From the cell containing the given text, extract its center point as [X, Y] coordinate. 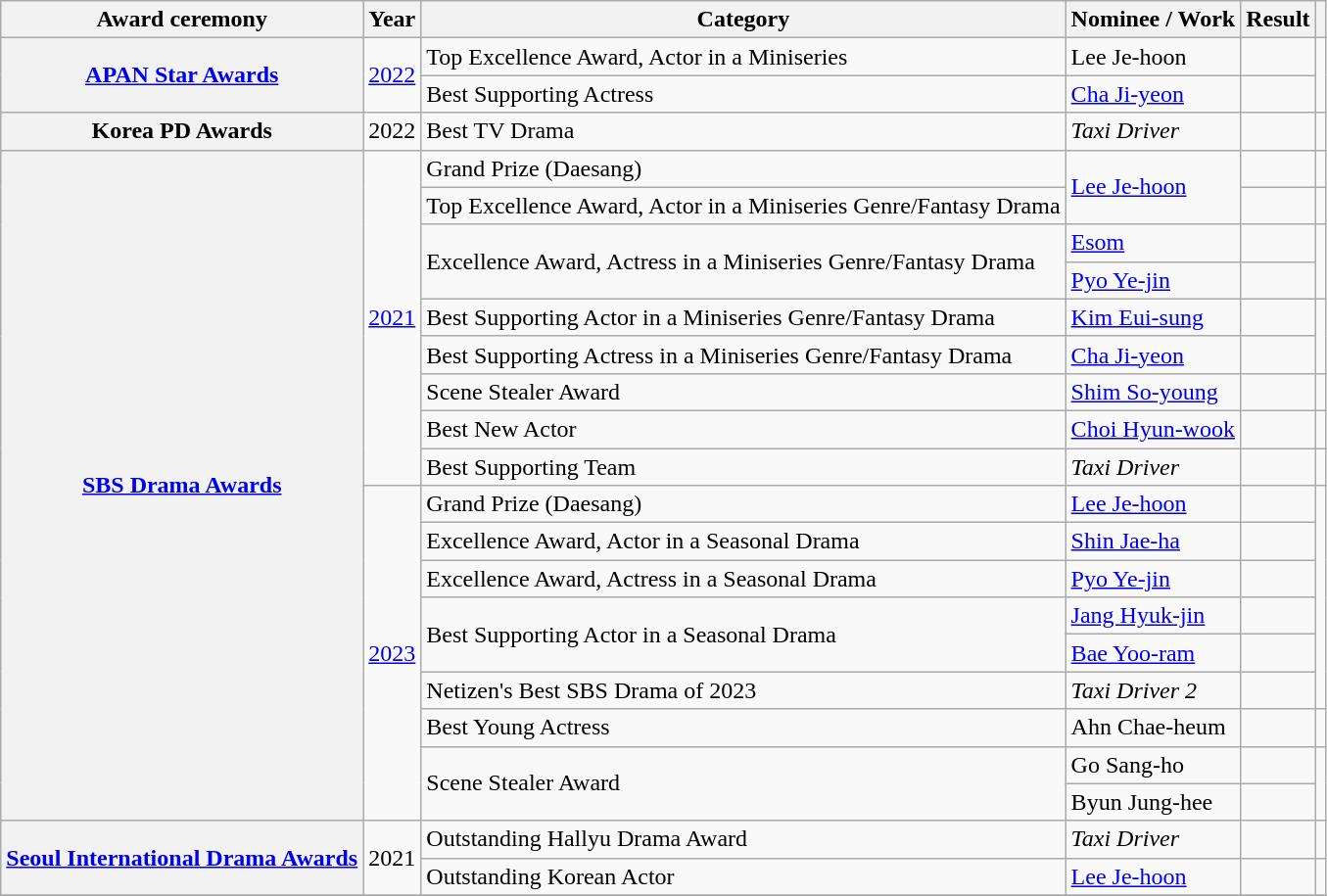
Excellence Award, Actress in a Seasonal Drama [743, 579]
Kim Eui-sung [1154, 317]
Best Supporting Actor in a Seasonal Drama [743, 635]
Result [1278, 20]
Best Young Actress [743, 728]
2023 [392, 654]
Best Supporting Team [743, 467]
Esom [1154, 243]
Go Sang-ho [1154, 765]
Category [743, 20]
Nominee / Work [1154, 20]
Best TV Drama [743, 131]
Ahn Chae-heum [1154, 728]
Bae Yoo-ram [1154, 653]
Taxi Driver 2 [1154, 690]
Korea PD Awards [182, 131]
Year [392, 20]
Best Supporting Actress in a Miniseries Genre/Fantasy Drama [743, 354]
Top Excellence Award, Actor in a Miniseries [743, 57]
Shim So-young [1154, 392]
Best New Actor [743, 429]
Byun Jung-hee [1154, 802]
Outstanding Hallyu Drama Award [743, 839]
Shin Jae-ha [1154, 542]
Excellence Award, Actress in a Miniseries Genre/Fantasy Drama [743, 261]
Award ceremony [182, 20]
Best Supporting Actress [743, 94]
Netizen's Best SBS Drama of 2023 [743, 690]
Best Supporting Actor in a Miniseries Genre/Fantasy Drama [743, 317]
Choi Hyun-wook [1154, 429]
SBS Drama Awards [182, 486]
Seoul International Drama Awards [182, 858]
Top Excellence Award, Actor in a Miniseries Genre/Fantasy Drama [743, 206]
APAN Star Awards [182, 75]
Jang Hyuk-jin [1154, 616]
Excellence Award, Actor in a Seasonal Drama [743, 542]
Outstanding Korean Actor [743, 876]
